Extract the (X, Y) coordinate from the center of the cell holding the provided text.  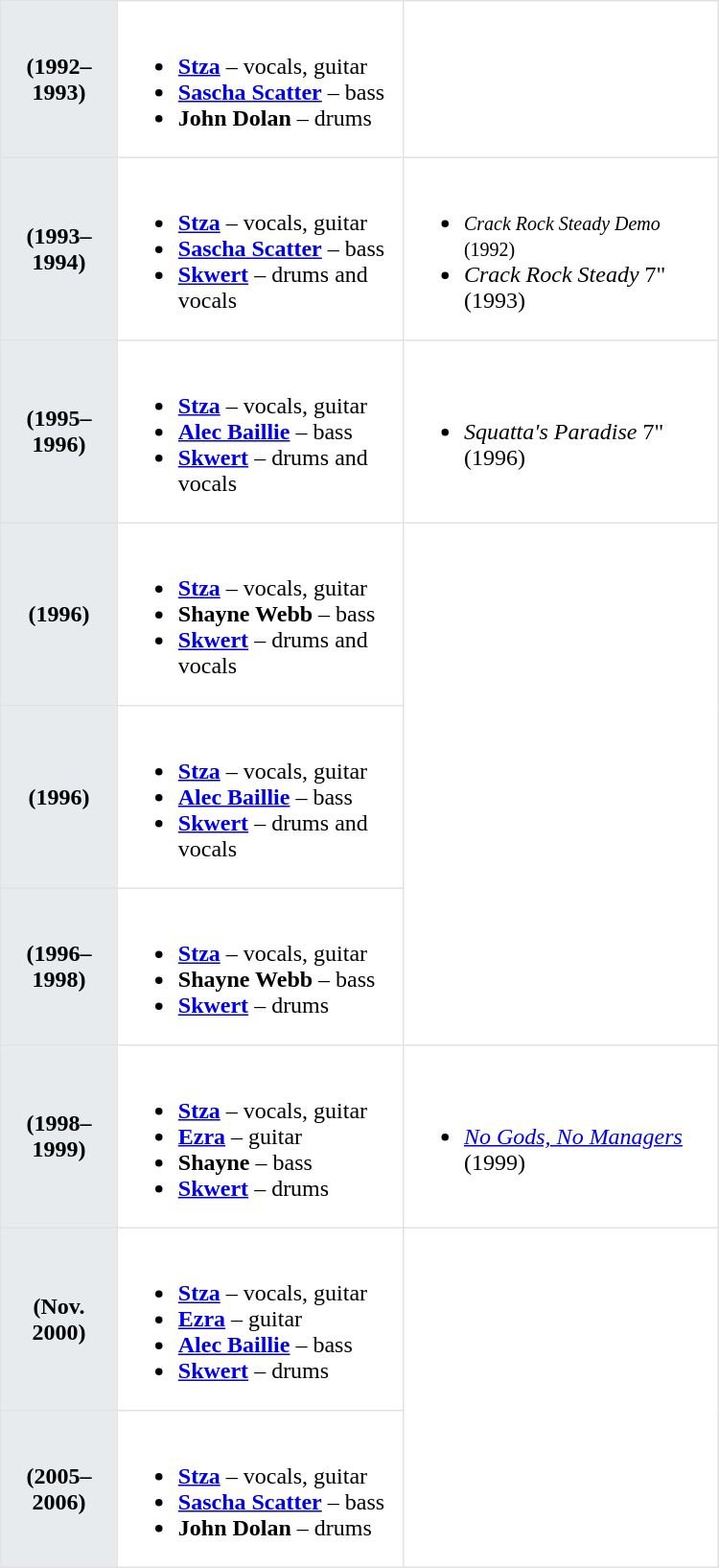
Stza – vocals, guitarSascha Scatter – bassSkwert – drums and vocals (260, 248)
(Nov. 2000) (59, 1319)
Stza – vocals, guitarEzra – guitarAlec Baillie – bassSkwert – drums (260, 1319)
Stza – vocals, guitarEzra – guitarShayne – bassSkwert – drums (260, 1136)
(1996–1998) (59, 967)
(1992–1993) (59, 80)
Stza – vocals, guitarShayne Webb – bassSkwert – drums and vocals (260, 614)
Squatta's Paradise 7" (1996) (560, 432)
(2005–2006) (59, 1489)
No Gods, No Managers (1999) (560, 1136)
(1998–1999) (59, 1136)
Crack Rock Steady Demo (1992)Crack Rock Steady 7" (1993) (560, 248)
(1995–1996) (59, 432)
(1993–1994) (59, 248)
Stza – vocals, guitarShayne Webb – bassSkwert – drums (260, 967)
